Detect which cell encompasses the target text, then output its [X, Y] center coordinate. 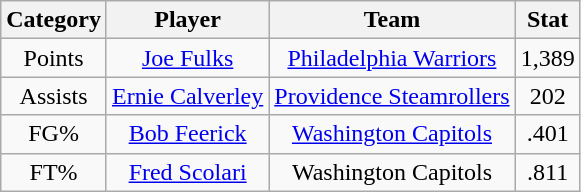
FT% [54, 172]
Philadelphia Warriors [392, 58]
Player [187, 20]
Fred Scolari [187, 172]
Assists [54, 96]
202 [548, 96]
Joe Fulks [187, 58]
1,389 [548, 58]
.401 [548, 134]
.811 [548, 172]
Bob Feerick [187, 134]
Ernie Calverley [187, 96]
Stat [548, 20]
Points [54, 58]
FG% [54, 134]
Team [392, 20]
Providence Steamrollers [392, 96]
Category [54, 20]
